Determine the [X, Y] coordinate at the center of the cell enclosing the given text.  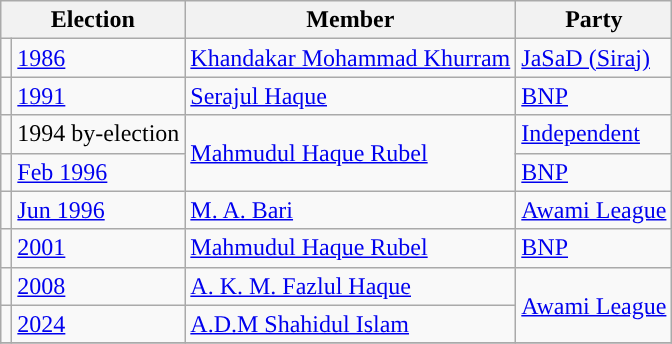
JaSaD (Siraj) [594, 58]
Member [350, 20]
1991 [98, 96]
Independent [594, 134]
2024 [98, 324]
2001 [98, 248]
Jun 1996 [98, 210]
Serajul Haque [350, 96]
1994 by-election [98, 134]
A. K. M. Fazlul Haque [350, 286]
Khandakar Mohammad Khurram [350, 58]
M. A. Bari [350, 210]
Feb 1996 [98, 172]
Election [93, 20]
A.D.M Shahidul Islam [350, 324]
2008 [98, 286]
Party [594, 20]
1986 [98, 58]
